Search for the cell housing the specified text and yield its (x, y) center coordinate. 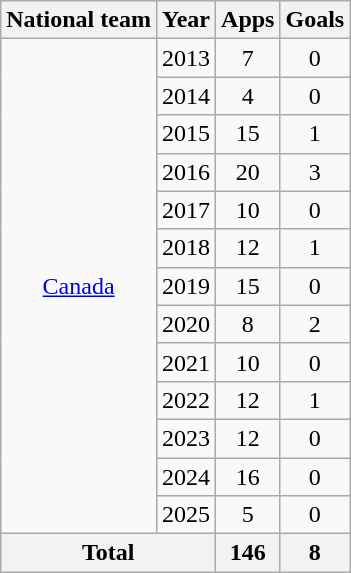
Apps (248, 20)
Total (108, 553)
20 (248, 172)
2013 (186, 58)
National team (79, 20)
2025 (186, 515)
Year (186, 20)
2023 (186, 438)
2 (315, 324)
Canada (79, 286)
3 (315, 172)
2021 (186, 362)
2019 (186, 286)
2017 (186, 210)
146 (248, 553)
2016 (186, 172)
7 (248, 58)
4 (248, 96)
Goals (315, 20)
2014 (186, 96)
2018 (186, 248)
2020 (186, 324)
16 (248, 477)
5 (248, 515)
2015 (186, 134)
2024 (186, 477)
2022 (186, 400)
